Pinpoint the cell where the given text exists, returning its [X, Y] midpoint coordinate. 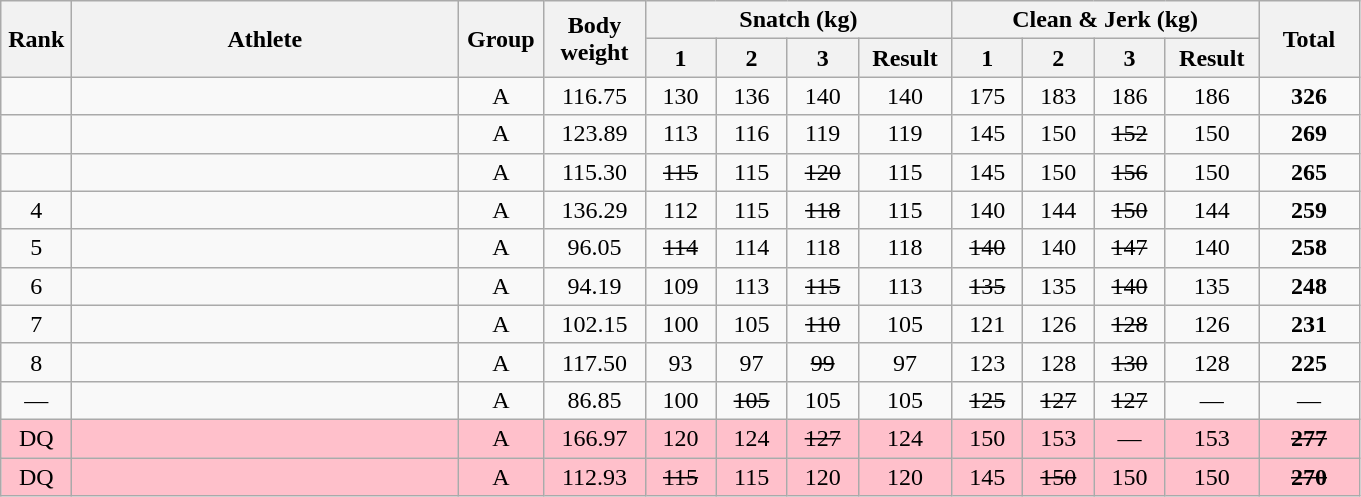
Group [501, 39]
248 [1308, 286]
277 [1308, 438]
225 [1308, 362]
Clean & Jerk (kg) [1106, 20]
102.15 [594, 324]
147 [1130, 248]
6 [36, 286]
156 [1130, 172]
175 [988, 96]
7 [36, 324]
8 [36, 362]
116.75 [594, 96]
96.05 [594, 248]
Athlete [265, 39]
117.50 [594, 362]
86.85 [594, 400]
5 [36, 248]
258 [1308, 248]
94.19 [594, 286]
Body weight [594, 39]
259 [1308, 210]
123 [988, 362]
123.89 [594, 134]
110 [822, 324]
4 [36, 210]
136.29 [594, 210]
Rank [36, 39]
121 [988, 324]
93 [680, 362]
183 [1058, 96]
326 [1308, 96]
109 [680, 286]
125 [988, 400]
152 [1130, 134]
115.30 [594, 172]
136 [752, 96]
116 [752, 134]
269 [1308, 134]
112.93 [594, 477]
99 [822, 362]
270 [1308, 477]
112 [680, 210]
Snatch (kg) [798, 20]
166.97 [594, 438]
231 [1308, 324]
Total [1308, 39]
265 [1308, 172]
